Determine the (x, y) coordinate at the center of the cell enclosing the given text.  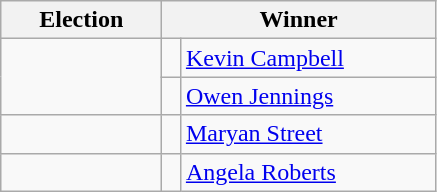
Maryan Street (308, 134)
Kevin Campbell (308, 58)
Election (82, 20)
Winner (299, 20)
Owen Jennings (308, 96)
Angela Roberts (308, 172)
